Provide the [x, y] coordinate of the cell's center where the given text is located.  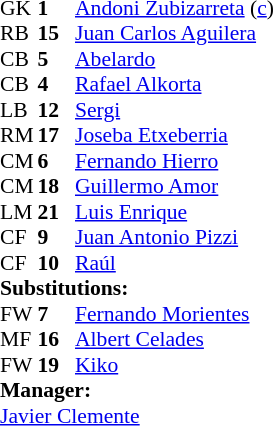
18 [57, 187]
LB [19, 110]
4 [57, 85]
RM [19, 135]
19 [57, 365]
9 [57, 237]
10 [57, 263]
LM [19, 212]
12 [57, 110]
MF [19, 339]
7 [57, 314]
RB [19, 33]
21 [57, 212]
6 [57, 161]
16 [57, 339]
5 [57, 59]
17 [57, 135]
15 [57, 33]
